Locate the cell with the specified text and output its [X, Y] center coordinate. 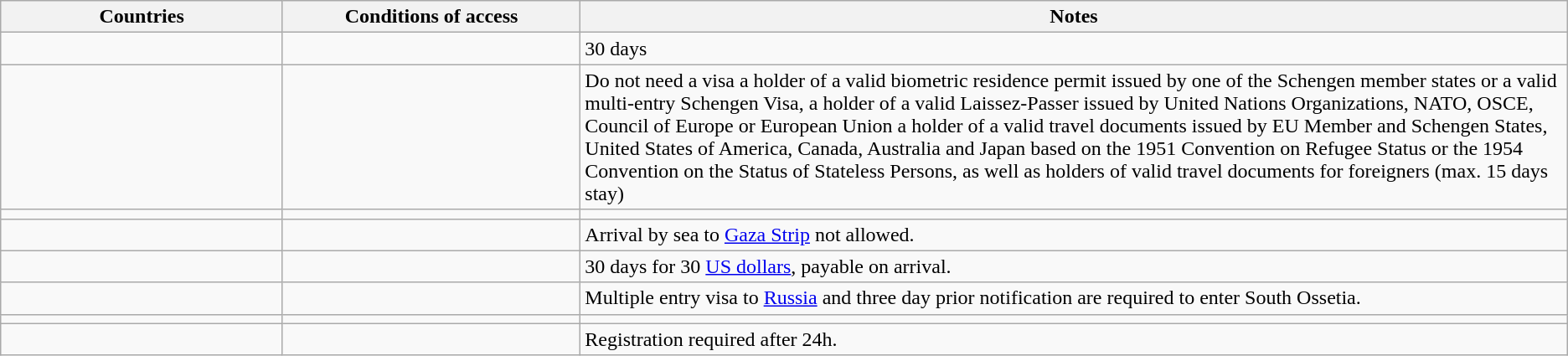
Conditions of access [431, 17]
30 days for 30 US dollars, payable on arrival. [1074, 266]
Registration required after 24h. [1074, 339]
30 days [1074, 49]
Multiple entry visa to Russia and three day prior notification are required to enter South Ossetia. [1074, 298]
Arrival by sea to Gaza Strip not allowed. [1074, 235]
Notes [1074, 17]
Countries [142, 17]
